Locate the cell with the specified text and output its (x, y) center coordinate. 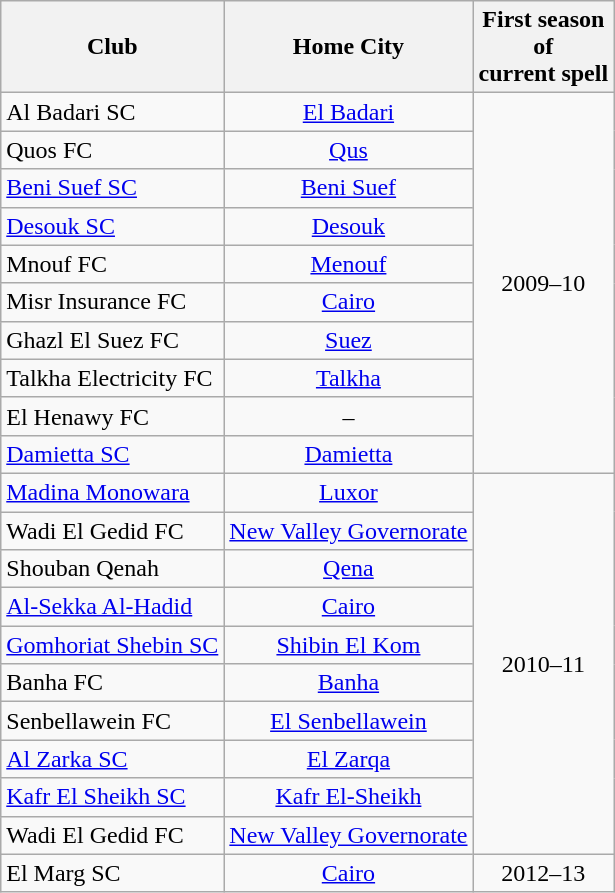
Menouf (348, 264)
El Zarqa (348, 759)
Quos FC (112, 150)
Club (112, 47)
Kafr El Sheikh SC (112, 797)
Shouban Qenah (112, 569)
2009–10 (544, 284)
Damietta (348, 454)
Damietta SC (112, 454)
Qena (348, 569)
Qus (348, 150)
Shibin El Kom (348, 645)
Misr Insurance FC (112, 302)
Senbellawein FC (112, 721)
– (348, 416)
Luxor (348, 492)
Mnouf FC (112, 264)
Suez (348, 340)
Al-Sekka Al-Hadid (112, 607)
El Badari (348, 112)
First season of current spell (544, 47)
El Senbellawein (348, 721)
Madina Monowara (112, 492)
Desouk (348, 226)
Ghazl El Suez FC (112, 340)
El Marg SC (112, 873)
Talkha (348, 378)
Kafr El-Sheikh (348, 797)
Beni Suef SC (112, 188)
Al Zarka SC (112, 759)
2010–11 (544, 664)
Talkha Electricity FC (112, 378)
Banha (348, 683)
Beni Suef (348, 188)
El Henawy FC (112, 416)
Al Badari SC (112, 112)
Desouk SC (112, 226)
Home City (348, 47)
2012–13 (544, 873)
Banha FC (112, 683)
Gomhoriat Shebin SC (112, 645)
